Return [x, y] of the center of cell containing provided text 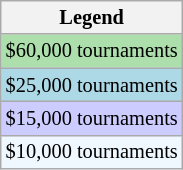
$60,000 tournaments [92, 51]
$15,000 tournaments [92, 118]
$10,000 tournaments [92, 152]
$25,000 tournaments [92, 85]
Legend [92, 17]
